Provide the (X, Y) coordinate of the cell's center where the given text is located.  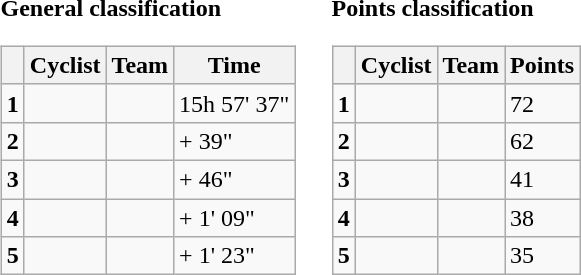
62 (542, 141)
35 (542, 256)
15h 57' 37" (234, 103)
41 (542, 179)
+ 39" (234, 141)
Time (234, 65)
+ 1' 09" (234, 217)
38 (542, 217)
72 (542, 103)
Points (542, 65)
+ 1' 23" (234, 256)
+ 46" (234, 179)
